Search for the cell housing the specified text and yield its [x, y] center coordinate. 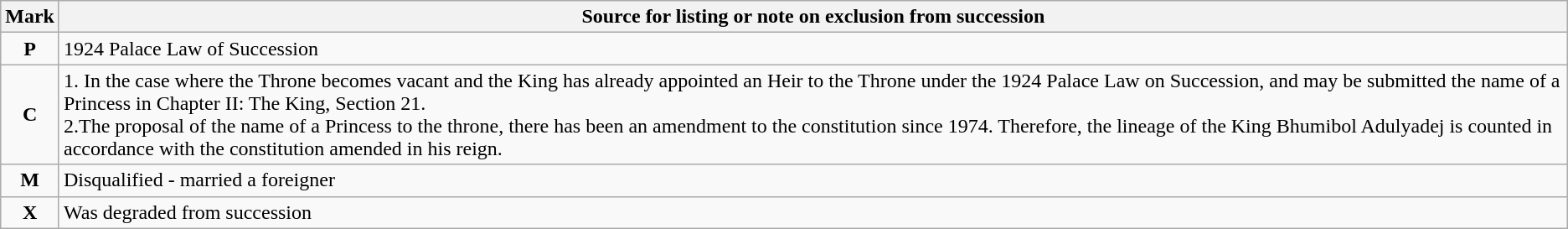
M [30, 180]
C [30, 114]
X [30, 212]
P [30, 49]
Mark [30, 17]
Was degraded from succession [812, 212]
1924 Palace Law of Succession [812, 49]
Disqualified - married a foreigner [812, 180]
Source for listing or note on exclusion from succession [812, 17]
